Return the [x, y] coordinate for the center point of the cell that contains the specified text.  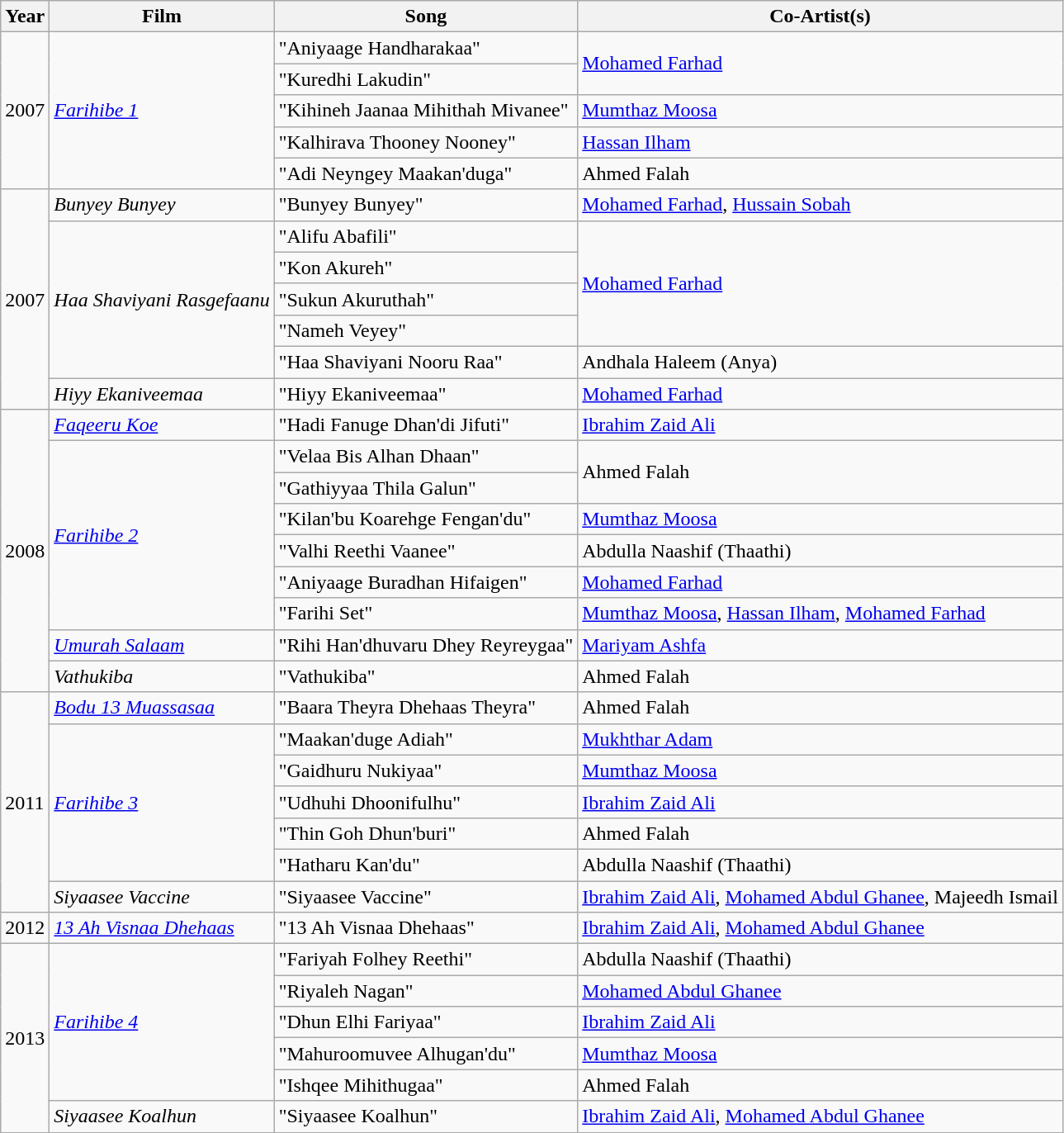
"Siyaasee Vaccine" [426, 896]
"Dhun Elhi Fariyaa" [426, 1022]
"Thin Goh Dhun'buri" [426, 833]
"Udhuhi Dhoonifulhu" [426, 802]
Haa Shaviyani Rasgefaanu [162, 299]
"Riyaleh Nagan" [426, 991]
"Haa Shaviyani Nooru Raa" [426, 362]
"Alifu Abafili" [426, 236]
Faqeeru Koe [162, 425]
"Kuredhi Lakudin" [426, 79]
"Kihineh Jaanaa Mihithah Mivanee" [426, 111]
"Adi Neyngey Maakan'duga" [426, 173]
Mumthaz Moosa, Hassan Ilham, Mohamed Farhad [820, 614]
13 Ah Visnaa Dhehaas [162, 928]
Mariyam Ashfa [820, 645]
"Farihi Set" [426, 614]
"Ishqee Mihithugaa" [426, 1085]
"Rihi Han'dhuvaru Dhey Reyreygaa" [426, 645]
"Valhi Reethi Vaanee" [426, 551]
Mohamed Abdul Ghanee [820, 991]
Farihibe 4 [162, 1022]
"Gaidhuru Nukiyaa" [426, 770]
"Siyaasee Koalhun" [426, 1116]
Year [25, 17]
2012 [25, 928]
"Bunyey Bunyey" [426, 205]
"Aniyaage Handharakaa" [426, 48]
2011 [25, 802]
Hiyy Ekaniveemaa [162, 394]
Film [162, 17]
Umurah Salaam [162, 645]
"Velaa Bis Alhan Dhaan" [426, 457]
Mukhthar Adam [820, 739]
"Kilan'bu Koarehge Fengan'du" [426, 519]
"Hiyy Ekaniveemaa" [426, 394]
Farihibe 1 [162, 111]
"Maakan'duge Adiah" [426, 739]
2013 [25, 1038]
"Sukun Akuruthah" [426, 299]
"Nameh Veyey" [426, 330]
"Hadi Fanuge Dhan'di Jifuti" [426, 425]
Co-Artist(s) [820, 17]
Vathukiba [162, 676]
Bodu 13 Muassasaa [162, 708]
Song [426, 17]
Hassan Ilham [820, 142]
Siyaasee Vaccine [162, 896]
Bunyey Bunyey [162, 205]
"Kalhirava Thooney Nooney" [426, 142]
"Gathiyyaa Thila Galun" [426, 488]
"Vathukiba" [426, 676]
Mohamed Farhad, Hussain Sobah [820, 205]
"Baara Theyra Dhehaas Theyra" [426, 708]
"13 Ah Visnaa Dhehaas" [426, 928]
"Kon Akureh" [426, 268]
"Hatharu Kan'du" [426, 865]
Farihibe 2 [162, 535]
Siyaasee Koalhun [162, 1116]
"Mahuroomuvee Alhugan'du" [426, 1054]
"Aniyaage Buradhan Hifaigen" [426, 582]
Farihibe 3 [162, 802]
Ibrahim Zaid Ali, Mohamed Abdul Ghanee, Majeedh Ismail [820, 896]
2008 [25, 552]
"Fariyah Folhey Reethi" [426, 960]
Andhala Haleem (Anya) [820, 362]
